Scan for the cell matching the given text and deliver its (X, Y) coordinate at center. 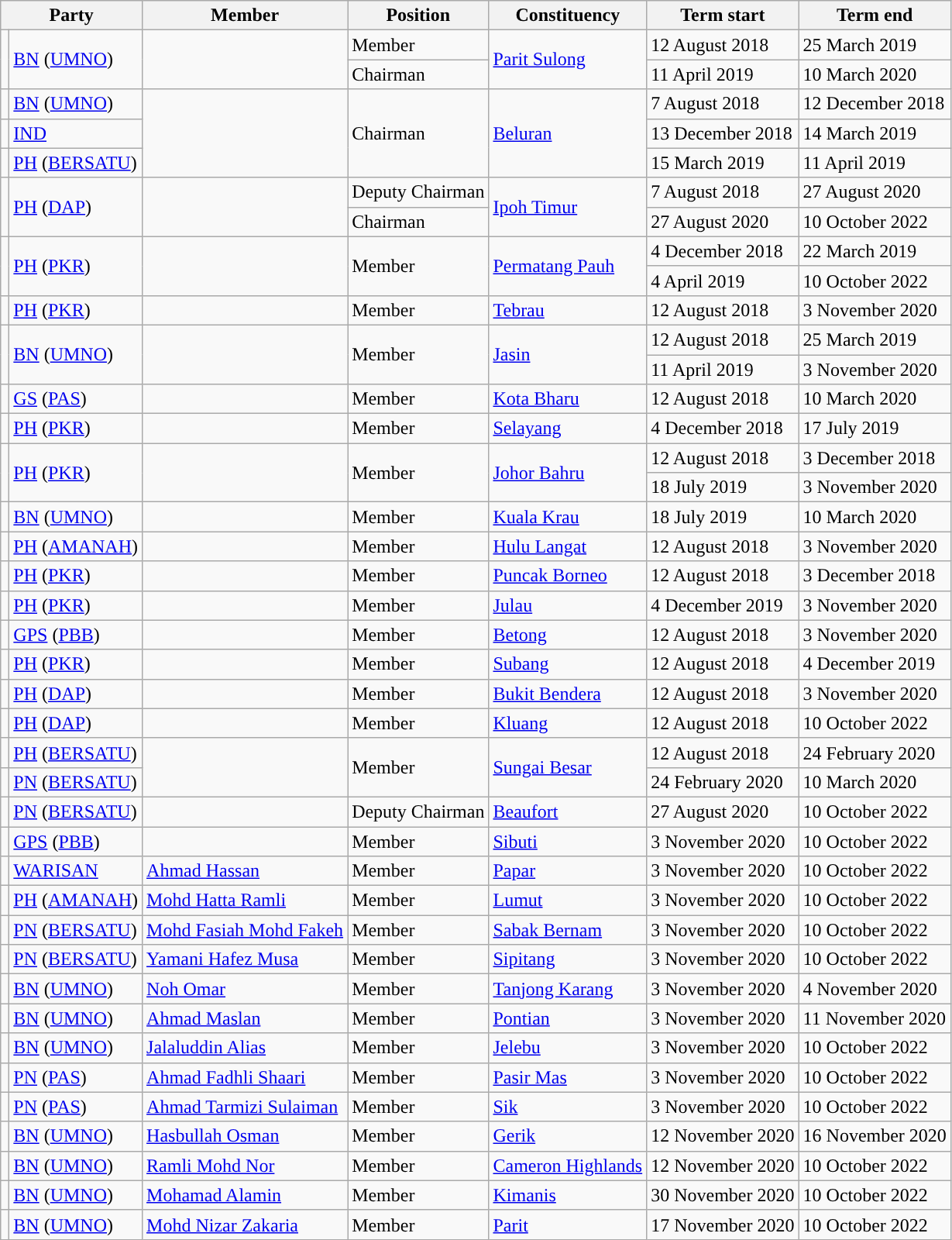
Ahmad Tarmizi Sulaiman (245, 1107)
Gerik (568, 1136)
Ahmad Fadhli Shaari (245, 1077)
13 December 2018 (723, 133)
Tanjong Karang (568, 989)
Position (418, 15)
16 November 2020 (875, 1136)
Mohd Fasiah Mohd Fakeh (245, 930)
Noh Omar (245, 989)
Selayang (568, 429)
Term start (723, 15)
Hasbullah Osman (245, 1136)
GS (PAS) (76, 399)
17 November 2020 (723, 1224)
Term end (875, 15)
Sabak Bernam (568, 930)
Beaufort (568, 811)
Parit Sulong (568, 60)
4 April 2019 (723, 281)
Beluran (568, 133)
Subang (568, 664)
Ipoh Timur (568, 207)
Betong (568, 635)
Ahmad Hassan (245, 871)
Johor Bahru (568, 473)
Mohd Nizar Zakaria (245, 1224)
Lumut (568, 901)
Yamani Hafez Musa (245, 959)
Hulu Langat (568, 546)
Sipitang (568, 959)
Kluang (568, 723)
Julau (568, 605)
15 March 2019 (723, 163)
22 March 2019 (875, 251)
14 March 2019 (875, 133)
30 November 2020 (723, 1195)
Mohamad Alamin (245, 1195)
Tebrau (568, 310)
Sungai Besar (568, 767)
Ahmad Maslan (245, 1018)
Cameron Highlands (568, 1166)
Parit (568, 1224)
Mohd Hatta Ramli (245, 901)
Permatang Pauh (568, 266)
Puncak Borneo (568, 576)
Jalaluddin Alias (245, 1048)
Ramli Mohd Nor (245, 1166)
11 November 2020 (875, 1018)
4 November 2020 (875, 989)
Papar (568, 871)
12 December 2018 (875, 104)
IND (76, 133)
Kota Bharu (568, 399)
Jasin (568, 354)
17 July 2019 (875, 429)
Jelebu (568, 1048)
WARISAN (76, 871)
Sibuti (568, 841)
Pasir Mas (568, 1077)
Pontian (568, 1018)
Sik (568, 1107)
Bukit Bendera (568, 694)
Party (71, 15)
Kuala Krau (568, 517)
Constituency (568, 15)
Kimanis (568, 1195)
